Locate the cell with the specified text and output its (X, Y) center coordinate. 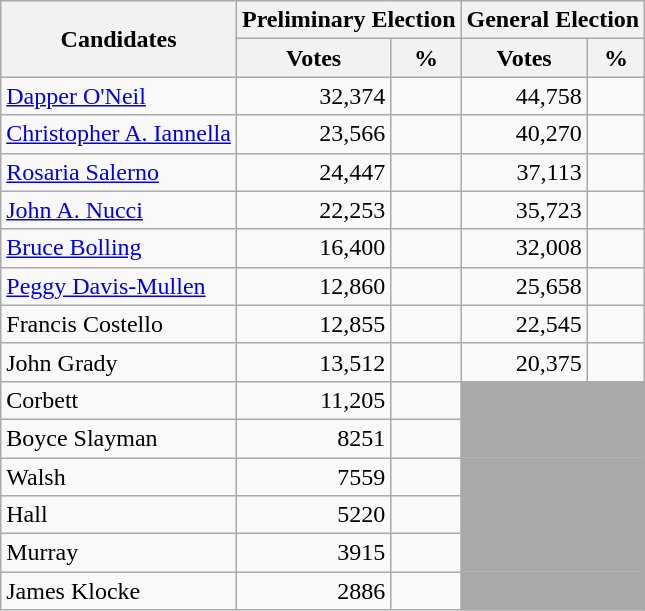
8251 (313, 438)
23,566 (313, 134)
13,512 (313, 362)
Corbett (119, 400)
12,855 (313, 324)
Walsh (119, 477)
22,253 (313, 210)
16,400 (313, 248)
Peggy Davis-Mullen (119, 286)
11,205 (313, 400)
20,375 (524, 362)
25,658 (524, 286)
32,374 (313, 96)
Rosaria Salerno (119, 172)
5220 (313, 515)
12,860 (313, 286)
Candidates (119, 39)
35,723 (524, 210)
40,270 (524, 134)
John Grady (119, 362)
General Election (553, 20)
Christopher A. Iannella (119, 134)
Preliminary Election (348, 20)
Dapper O'Neil (119, 96)
Francis Costello (119, 324)
3915 (313, 553)
7559 (313, 477)
2886 (313, 591)
James Klocke (119, 591)
Bruce Bolling (119, 248)
22,545 (524, 324)
44,758 (524, 96)
Murray (119, 553)
Hall (119, 515)
32,008 (524, 248)
Boyce Slayman (119, 438)
John A. Nucci (119, 210)
24,447 (313, 172)
37,113 (524, 172)
